Provide the (x, y) coordinate of the cell's center where the given text is located.  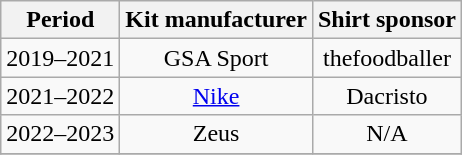
Kit manufacturer (216, 20)
thefoodballer (386, 58)
Shirt sponsor (386, 20)
Nike (216, 96)
2022–2023 (60, 134)
GSA Sport (216, 58)
2019–2021 (60, 58)
2021–2022 (60, 96)
N/A (386, 134)
Dacristo (386, 96)
Zeus (216, 134)
Period (60, 20)
